Determine the (x, y) coordinate at the center of the cell enclosing the given text.  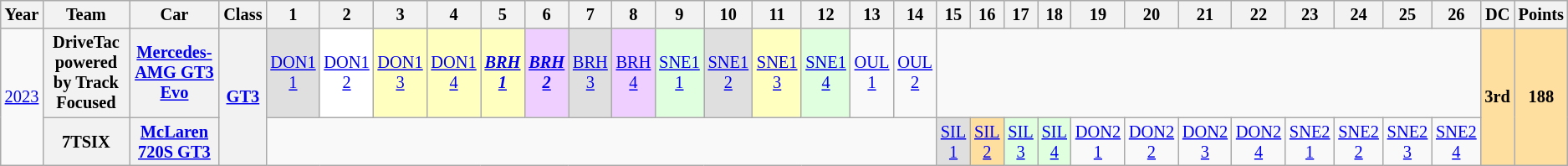
SIL4 (1055, 142)
24 (1358, 14)
SNE22 (1358, 142)
DC (1498, 14)
10 (728, 14)
DON24 (1259, 142)
McLaren 720S GT3 (175, 142)
OUL2 (915, 73)
BRH4 (634, 73)
3 (401, 14)
2 (346, 14)
188 (1541, 97)
17 (1020, 14)
SIL3 (1020, 142)
DriveTac powered by Track Focused (85, 73)
8 (634, 14)
SNE24 (1456, 142)
DON11 (293, 73)
16 (987, 14)
SIL2 (987, 142)
1 (293, 14)
23 (1310, 14)
BRH3 (590, 73)
SNE13 (777, 73)
OUL1 (872, 73)
12 (825, 14)
18 (1055, 14)
Car (175, 14)
19 (1098, 14)
5 (503, 14)
22 (1259, 14)
26 (1456, 14)
DON22 (1152, 142)
DON21 (1098, 142)
9 (679, 14)
7 (590, 14)
SNE14 (825, 73)
13 (872, 14)
DON12 (346, 73)
GT3 (243, 97)
BRH1 (503, 73)
14 (915, 14)
SNE21 (1310, 142)
21 (1205, 14)
15 (953, 14)
SNE11 (679, 73)
BRH2 (547, 73)
20 (1152, 14)
SIL1 (953, 142)
Class (243, 14)
SNE12 (728, 73)
Points (1541, 14)
DON23 (1205, 142)
25 (1407, 14)
Team (85, 14)
11 (777, 14)
Year (22, 14)
4 (454, 14)
Mercedes-AMG GT3 Evo (175, 73)
2023 (22, 97)
DON14 (454, 73)
7TSIX (85, 142)
6 (547, 14)
SNE23 (1407, 142)
DON13 (401, 73)
3rd (1498, 97)
